Pinpoint the cell where the given text exists, returning its (X, Y) midpoint coordinate. 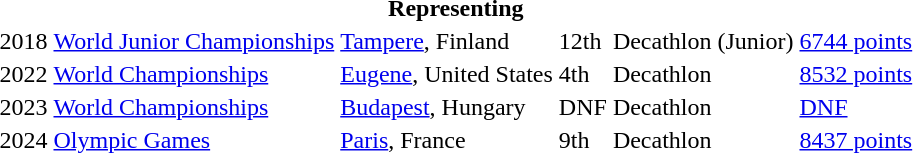
Decathlon (Junior) (703, 41)
4th (582, 74)
Tampere, Finland (447, 41)
Budapest, Hungary (447, 107)
12th (582, 41)
DNF (582, 107)
World Junior Championships (194, 41)
Eugene, United States (447, 74)
